Extract the [x, y] coordinate from the center of the cell holding the provided text.  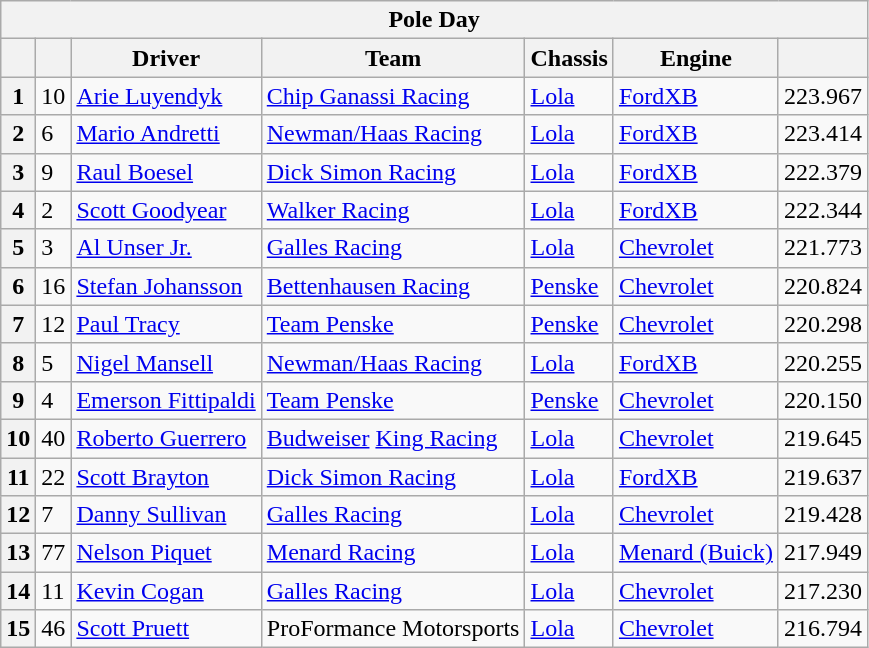
1 [18, 96]
223.967 [822, 96]
16 [54, 286]
15 [18, 629]
217.230 [822, 591]
Emerson Fittipaldi [166, 400]
Stefan Johansson [166, 286]
Roberto Guerrero [166, 438]
ProFormance Motorsports [393, 629]
Scott Goodyear [166, 210]
Kevin Cogan [166, 591]
219.645 [822, 438]
219.637 [822, 477]
Chip Ganassi Racing [393, 96]
Danny Sullivan [166, 515]
40 [54, 438]
Al Unser Jr. [166, 248]
Menard Racing [393, 553]
Paul Tracy [166, 324]
46 [54, 629]
219.428 [822, 515]
Pole Day [434, 20]
Budweiser King Racing [393, 438]
14 [18, 591]
Engine [696, 58]
22 [54, 477]
Raul Boesel [166, 172]
216.794 [822, 629]
Team [393, 58]
Nelson Piquet [166, 553]
217.949 [822, 553]
Walker Racing [393, 210]
220.298 [822, 324]
Driver [166, 58]
Nigel Mansell [166, 362]
8 [18, 362]
222.344 [822, 210]
Scott Brayton [166, 477]
Mario Andretti [166, 134]
Bettenhausen Racing [393, 286]
13 [18, 553]
220.824 [822, 286]
220.255 [822, 362]
Scott Pruett [166, 629]
77 [54, 553]
221.773 [822, 248]
Chassis [569, 58]
Arie Luyendyk [166, 96]
220.150 [822, 400]
222.379 [822, 172]
223.414 [822, 134]
Menard (Buick) [696, 553]
